From the cell containing the given text, extract its center point as [x, y] coordinate. 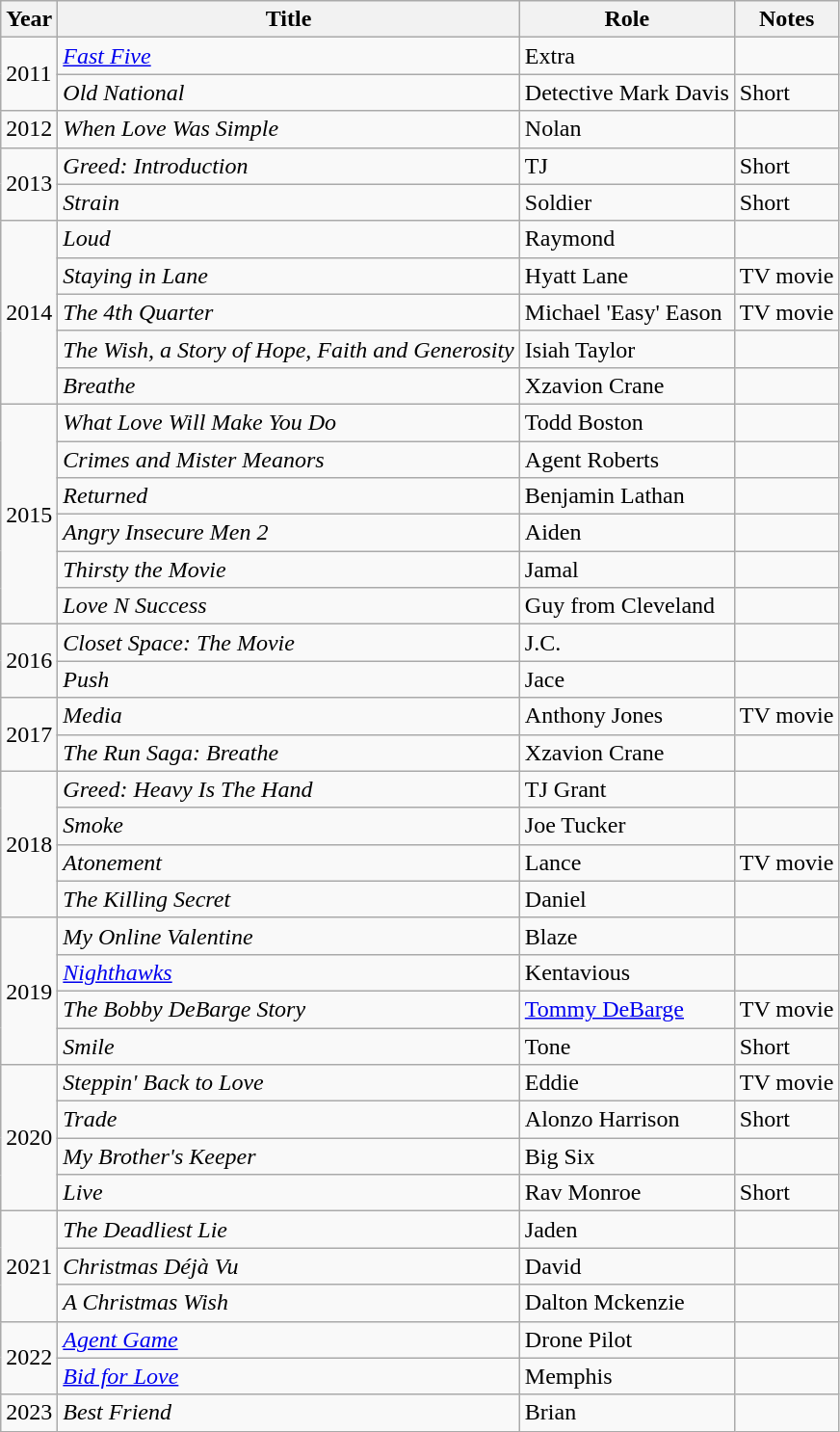
2018 [29, 844]
Tone [626, 1046]
Lance [626, 862]
Closet Space: The Movie [289, 643]
Bid for Love [289, 1376]
Rav Monroe [626, 1193]
Jaden [626, 1230]
TJ Grant [626, 789]
Big Six [626, 1156]
When Love Was Simple [289, 129]
Trade [289, 1120]
Michael 'Easy' Eason [626, 312]
The Wish, a Story of Hope, Faith and Generosity [289, 349]
My Online Valentine [289, 936]
Memphis [626, 1376]
Jace [626, 679]
Angry Insecure Men 2 [289, 533]
Brian [626, 1413]
Loud [289, 239]
Greed: Heavy Is The Hand [289, 789]
A Christmas Wish [289, 1303]
Drone Pilot [626, 1339]
Best Friend [289, 1413]
What Love Will Make You Do [289, 422]
David [626, 1266]
Notes [786, 19]
Nighthawks [289, 972]
J.C. [626, 643]
The Bobby DeBarge Story [289, 1009]
2011 [29, 74]
Alonzo Harrison [626, 1120]
Smoke [289, 826]
Tommy DeBarge [626, 1009]
Detective Mark Davis [626, 93]
Love N Success [289, 606]
Year [29, 19]
Atonement [289, 862]
TJ [626, 166]
Joe Tucker [626, 826]
2019 [29, 991]
Benjamin Lathan [626, 496]
Old National [289, 93]
Live [289, 1193]
Breathe [289, 385]
Blaze [626, 936]
Steppin' Back to Love [289, 1083]
Kentavious [626, 972]
Title [289, 19]
2014 [29, 312]
Media [289, 716]
Role [626, 19]
Agent Game [289, 1339]
Soldier [626, 202]
Agent Roberts [626, 460]
2017 [29, 734]
Todd Boston [626, 422]
Eddie [626, 1083]
2021 [29, 1266]
2023 [29, 1413]
2016 [29, 661]
The Killing Secret [289, 899]
The Deadliest Lie [289, 1230]
Jamal [626, 570]
My Brother's Keeper [289, 1156]
Dalton Mckenzie [626, 1303]
Extra [626, 56]
The Run Saga: Breathe [289, 753]
Nolan [626, 129]
Christmas Déjà Vu [289, 1266]
Strain [289, 202]
Crimes and Mister Meanors [289, 460]
2012 [29, 129]
Daniel [626, 899]
The 4th Quarter [289, 312]
Thirsty the Movie [289, 570]
Staying in Lane [289, 276]
Isiah Taylor [626, 349]
2022 [29, 1358]
Push [289, 679]
Greed: Introduction [289, 166]
Hyatt Lane [626, 276]
Guy from Cleveland [626, 606]
2013 [29, 184]
Returned [289, 496]
Fast Five [289, 56]
Raymond [626, 239]
Aiden [626, 533]
2015 [29, 514]
Anthony Jones [626, 716]
2020 [29, 1138]
Smile [289, 1046]
